Locate the cell with the specified text and output its (X, Y) center coordinate. 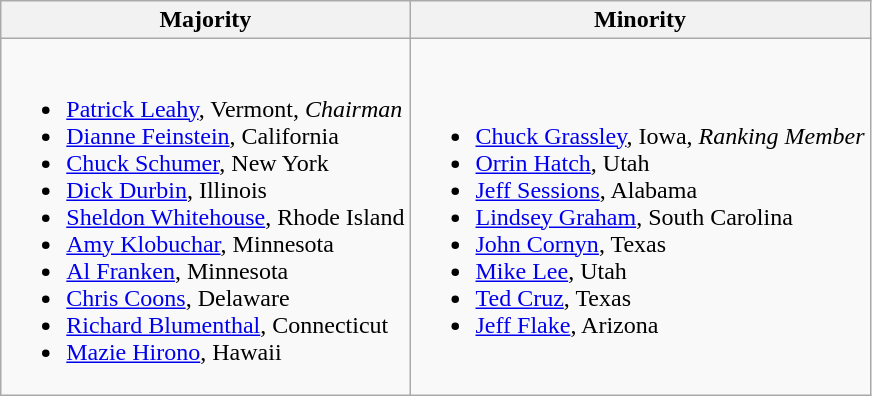
Minority (640, 20)
Majority (206, 20)
